Determine the [X, Y] coordinate at the center of the cell enclosing the given text.  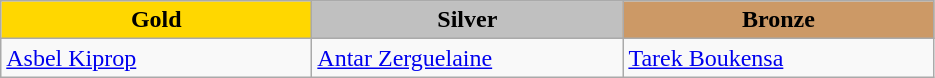
Antar Zerguelaine [468, 58]
Silver [468, 20]
Gold [156, 20]
Bronze [778, 20]
Asbel Kiprop [156, 58]
Tarek Boukensa [778, 58]
